Provide the (X, Y) coordinate of the cell's center where the given text is located.  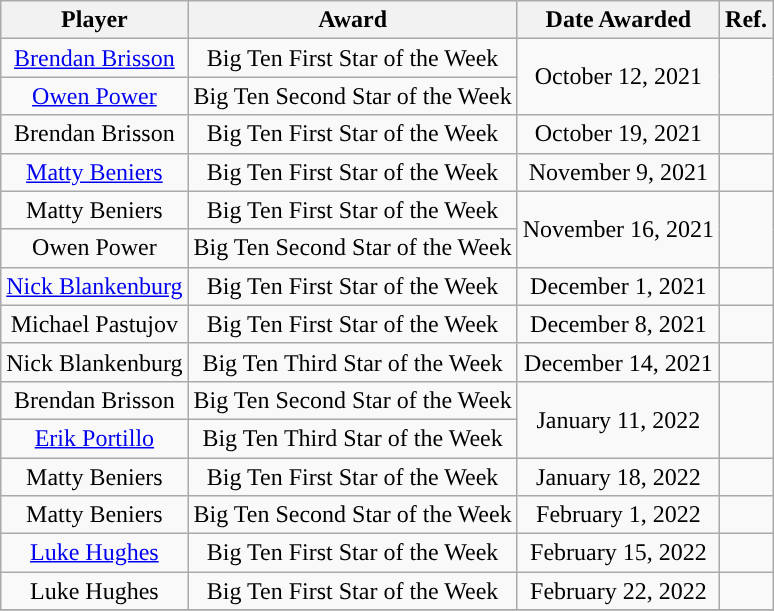
Date Awarded (618, 20)
Michael Pastujov (94, 324)
November 9, 2021 (618, 172)
January 11, 2022 (618, 419)
Ref. (746, 20)
October 19, 2021 (618, 134)
Player (94, 20)
Erik Portillo (94, 438)
February 1, 2022 (618, 515)
December 8, 2021 (618, 324)
February 22, 2022 (618, 591)
January 18, 2022 (618, 477)
November 16, 2021 (618, 229)
December 14, 2021 (618, 362)
October 12, 2021 (618, 77)
December 1, 2021 (618, 286)
February 15, 2022 (618, 553)
Award (352, 20)
